Find where the given text appears and provide that cell's center as [x, y] coordinate. 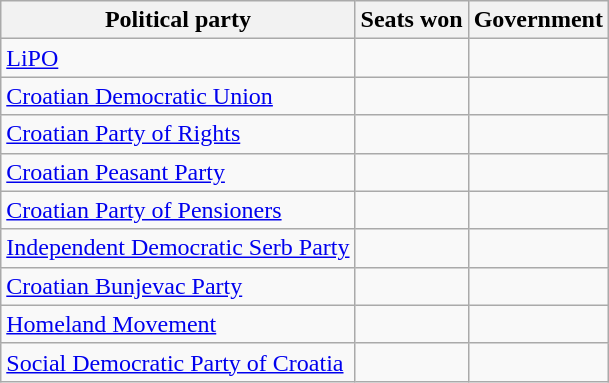
Independent Democratic Serb Party [178, 248]
Political party [178, 20]
Government [538, 20]
Social Democratic Party of Croatia [178, 362]
Homeland Movement [178, 324]
LiPO [178, 58]
Croatian Party of Pensioners [178, 210]
Croatian Bunjevac Party [178, 286]
Croatian Democratic Union [178, 96]
Croatian Party of Rights [178, 134]
Seats won [412, 20]
Croatian Peasant Party [178, 172]
